Provide the [X, Y] coordinate of the cell's center where the given text is located.  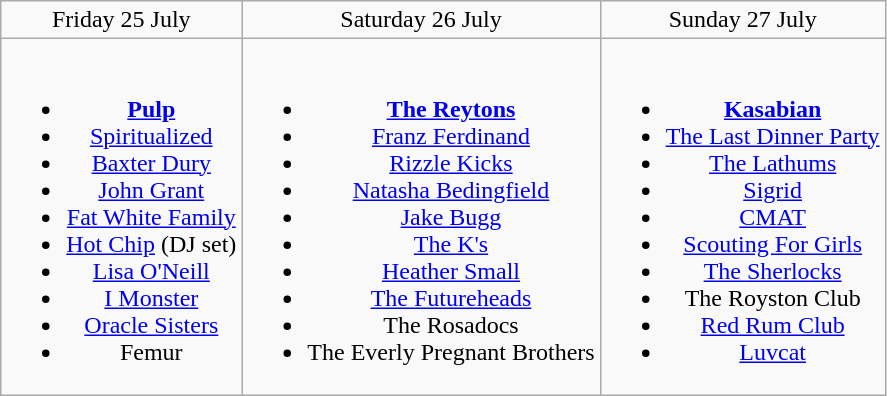
KasabianThe Last Dinner PartyThe LathumsSigridCMATScouting For GirlsThe SherlocksThe Royston ClubRed Rum ClubLuvcat [742, 217]
Saturday 26 July [421, 20]
Friday 25 July [122, 20]
PulpSpiritualizedBaxter DuryJohn GrantFat White FamilyHot Chip (DJ set)Lisa O'NeillI MonsterOracle SistersFemur [122, 217]
The ReytonsFranz FerdinandRizzle KicksNatasha BedingfieldJake BuggThe K'sHeather SmallThe FutureheadsThe RosadocsThe Everly Pregnant Brothers [421, 217]
Sunday 27 July [742, 20]
